Output the [X, Y] coordinate of the center of the cell containing the given text.  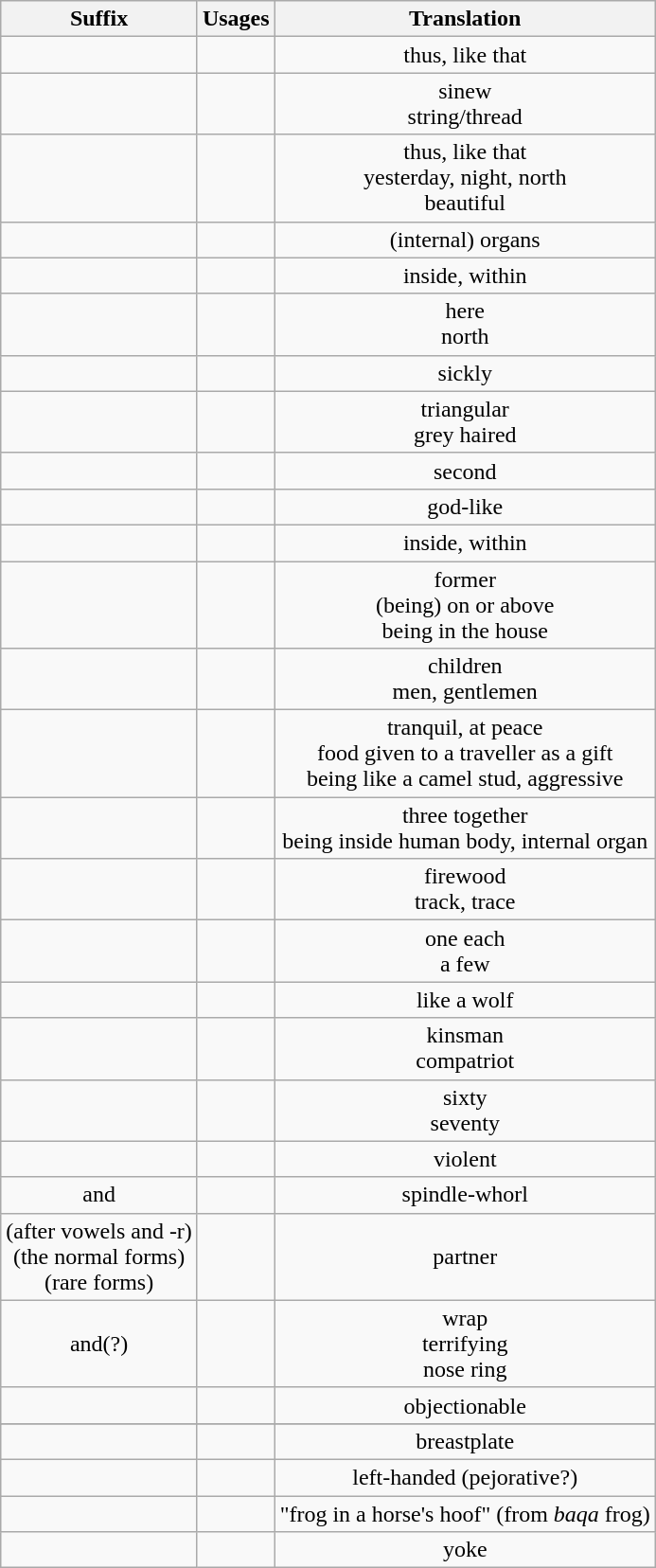
yoke [465, 1550]
and(?) [99, 1344]
objectionable [465, 1405]
herenorth [465, 324]
sickly [465, 373]
firewood track, trace [465, 890]
left-handed (pejorative?) [465, 1477]
Usages [236, 19]
former(being) on or abovebeing in the house [465, 604]
(internal) organs [465, 240]
Translation [465, 19]
violent [465, 1159]
thus, like thatyesterday, night, northbeautiful [465, 178]
and [99, 1195]
partner [465, 1256]
"frog in a horse's hoof" (from baqa frog) [465, 1514]
second [465, 471]
one eacha few [465, 951]
god-like [465, 507]
breastplate [465, 1441]
spindle-whorl [465, 1195]
tranquil, at peacefood given to a traveller as a giftbeing like a camel stud, aggressive [465, 754]
sixtyseventy [465, 1110]
three togetherbeing inside human body, internal organ [465, 828]
triangular grey haired [465, 422]
thus, like that [465, 55]
Suffix [99, 19]
sinewstring/thread [465, 104]
wrapterrifyingnose ring [465, 1344]
(after vowels and -r) (the normal forms) (rare forms) [99, 1256]
childrenmen, gentlemen [465, 680]
kinsmancompatriot [465, 1049]
like a wolf [465, 1000]
